Return the (X, Y) coordinate for the center point of the cell that contains the specified text.  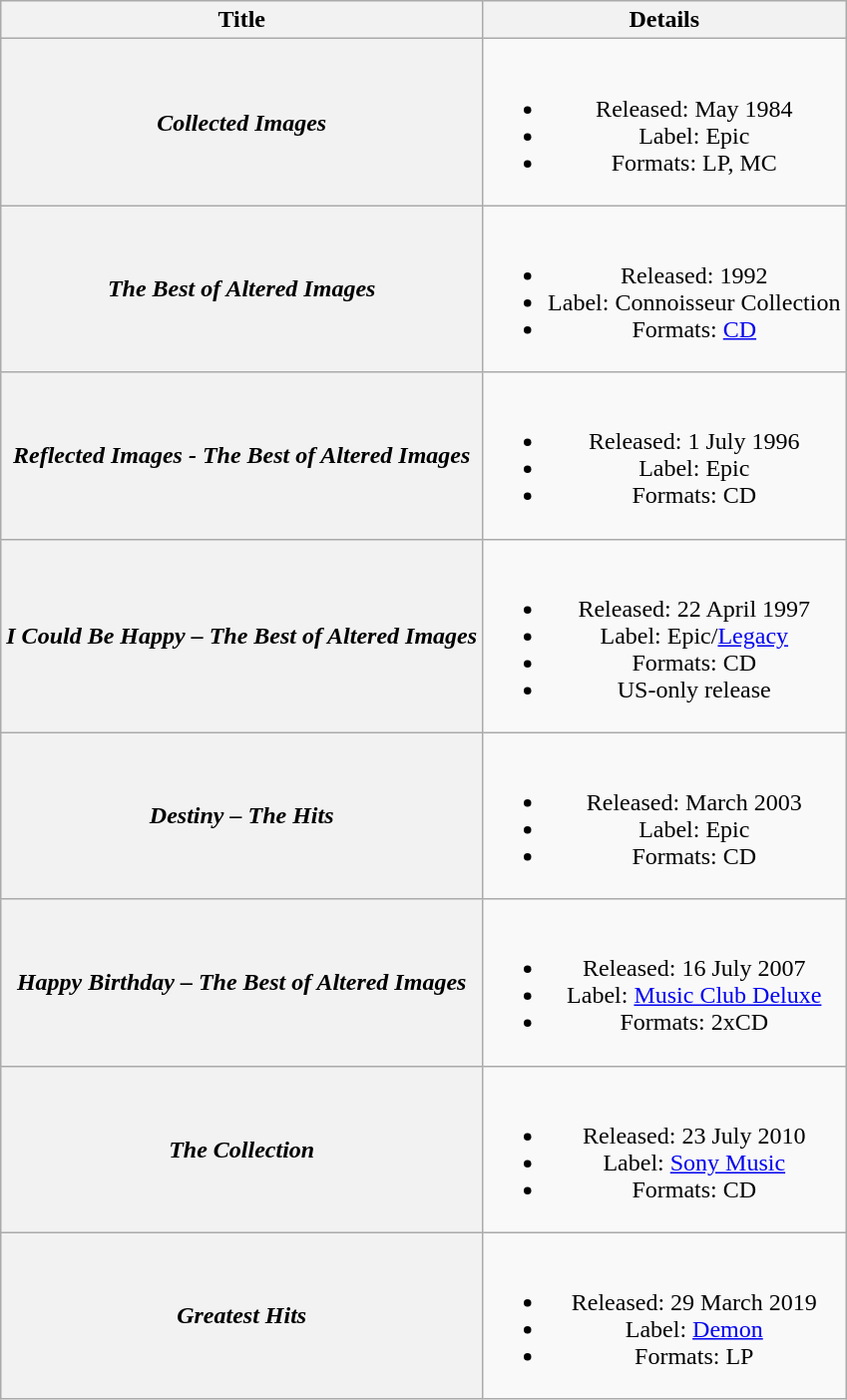
Released: March 2003Label: EpicFormats: CD (664, 816)
I Could Be Happy – The Best of Altered Images (241, 636)
Destiny – The Hits (241, 816)
Details (664, 20)
Released: 1992Label: Connoisseur CollectionFormats: CD (664, 289)
Released: 16 July 2007Label: Music Club DeluxeFormats: 2xCD (664, 982)
Title (241, 20)
Released: 23 July 2010Label: Sony MusicFormats: CD (664, 1150)
Reflected Images - The Best of Altered Images (241, 455)
Released: 1 July 1996Label: EpicFormats: CD (664, 455)
Released: 22 April 1997Label: Epic/LegacyFormats: CDUS-only release (664, 636)
The Best of Altered Images (241, 289)
Happy Birthday – The Best of Altered Images (241, 982)
Collected Images (241, 122)
The Collection (241, 1150)
Greatest Hits (241, 1315)
Released: 29 March 2019Label: DemonFormats: LP (664, 1315)
Released: May 1984Label: EpicFormats: LP, MC (664, 122)
